Find where the given text appears and provide that cell's center as [X, Y] coordinate. 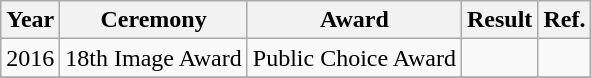
Ref. [564, 20]
Public Choice Award [354, 58]
Ceremony [154, 20]
Award [354, 20]
Result [499, 20]
18th Image Award [154, 58]
Year [30, 20]
2016 [30, 58]
